Return the [X, Y] coordinate for the center point of the cell that contains the specified text.  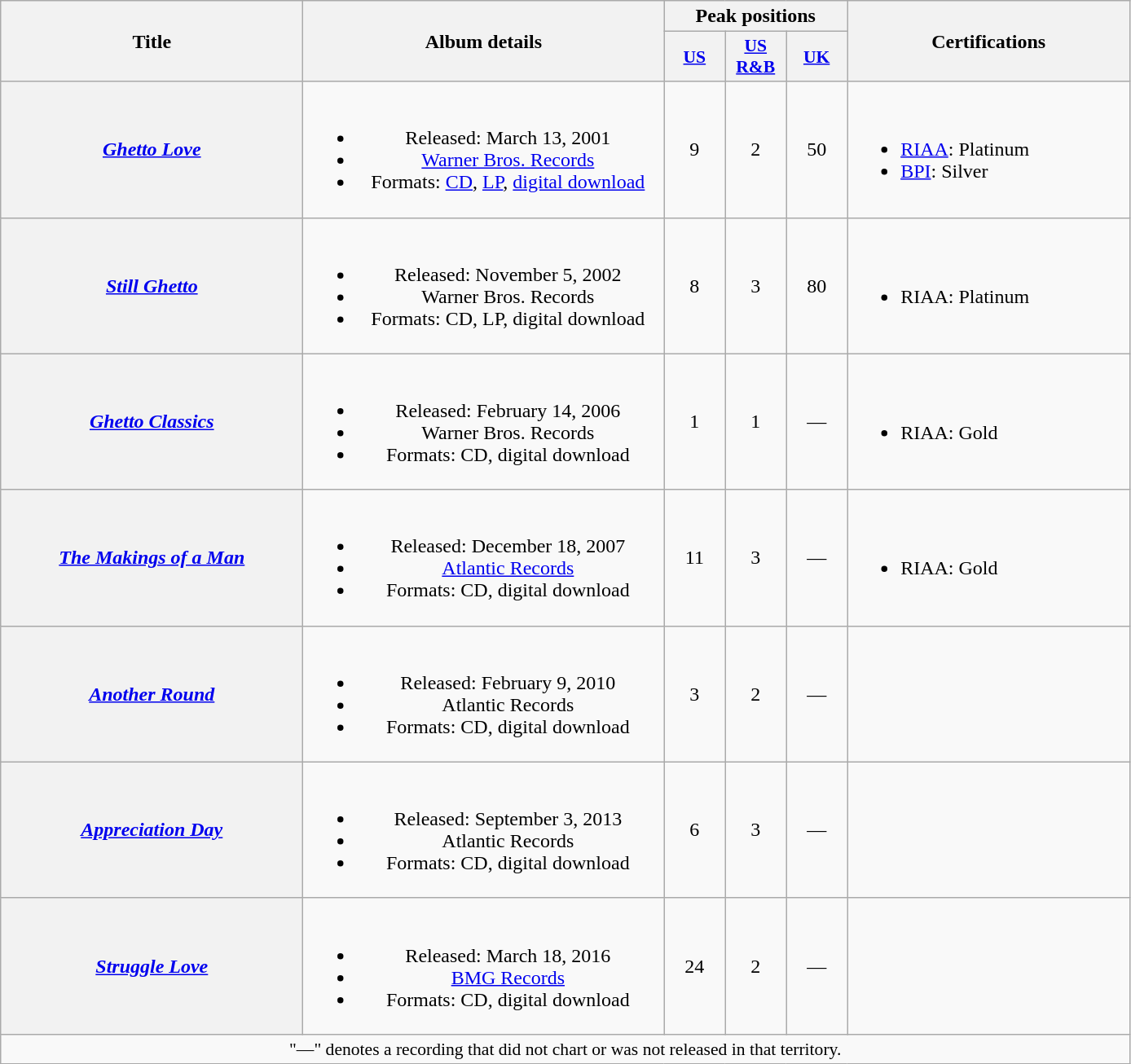
RIAA: PlatinumBPI: Silver [989, 150]
50 [816, 150]
Struggle Love [152, 966]
80 [816, 285]
UK [816, 57]
Certifications [989, 41]
8 [694, 285]
RIAA: Platinum [989, 285]
Another Round [152, 694]
Title [152, 41]
Ghetto Classics [152, 422]
11 [694, 557]
Ghetto Love [152, 150]
Released: March 18, 2016BMG RecordsFormats: CD, digital download [484, 966]
The Makings of a Man [152, 557]
"—" denotes a recording that did not chart or was not released in that territory. [565, 1049]
6 [694, 829]
24 [694, 966]
USR&B [756, 57]
Peak positions [756, 16]
Still Ghetto [152, 285]
Released: February 9, 2010Atlantic RecordsFormats: CD, digital download [484, 694]
Released: September 3, 2013Atlantic RecordsFormats: CD, digital download [484, 829]
9 [694, 150]
Released: December 18, 2007Atlantic RecordsFormats: CD, digital download [484, 557]
Album details [484, 41]
Appreciation Day [152, 829]
Released: March 13, 2001Warner Bros. RecordsFormats: CD, LP, digital download [484, 150]
US [694, 57]
Released: February 14, 2006Warner Bros. RecordsFormats: CD, digital download [484, 422]
Released: November 5, 2002Warner Bros. RecordsFormats: CD, LP, digital download [484, 285]
